Scan for the cell matching the given text and deliver its (X, Y) coordinate at center. 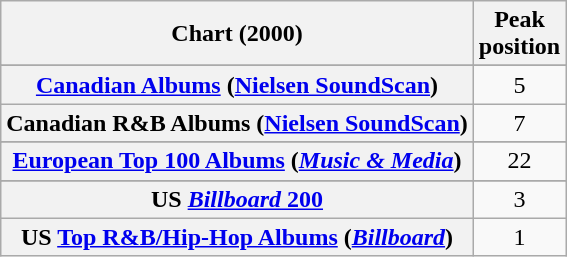
Chart (2000) (238, 34)
US Top R&B/Hip-Hop Albums (Billboard) (238, 237)
5 (519, 85)
7 (519, 123)
Canadian R&B Albums (Nielsen SoundScan) (238, 123)
US Billboard 200 (238, 199)
3 (519, 199)
22 (519, 161)
European Top 100 Albums (Music & Media) (238, 161)
1 (519, 237)
Canadian Albums (Nielsen SoundScan) (238, 85)
Peakposition (519, 34)
